Identify which cell holds the provided text, then report its [x, y] central coordinate. 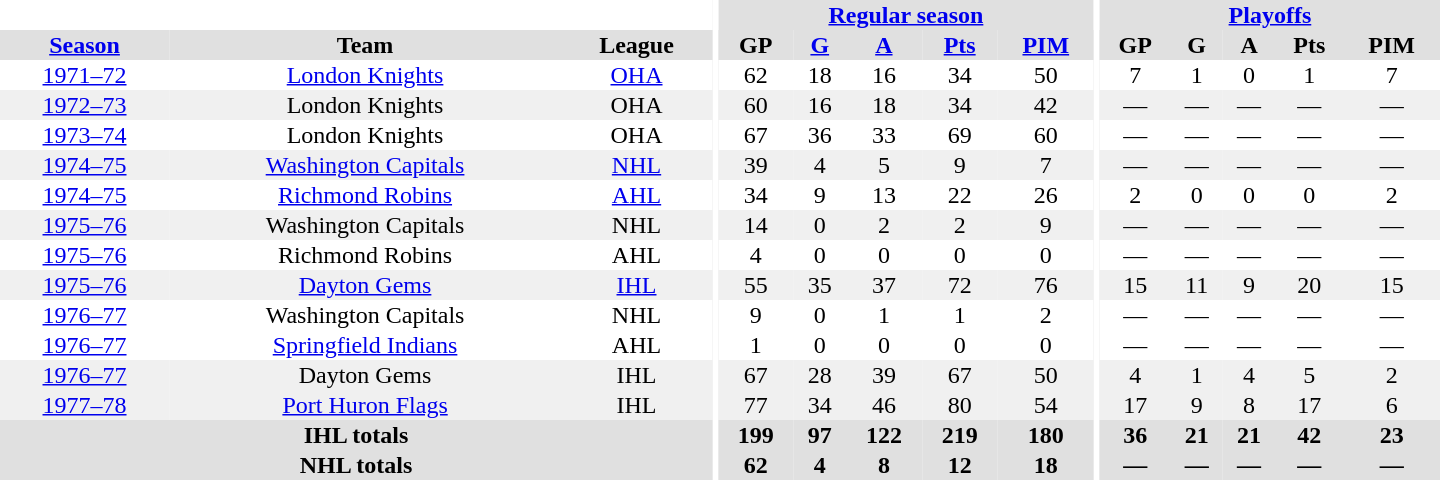
League [636, 45]
33 [884, 135]
11 [1196, 285]
122 [884, 435]
28 [820, 375]
1971–72 [84, 75]
Port Huron Flags [365, 405]
35 [820, 285]
80 [960, 405]
55 [756, 285]
46 [884, 405]
14 [756, 225]
72 [960, 285]
20 [1309, 285]
1973–74 [84, 135]
97 [820, 435]
Season [84, 45]
54 [1046, 405]
1972–73 [84, 105]
69 [960, 135]
199 [756, 435]
IHL totals [356, 435]
37 [884, 285]
23 [1392, 435]
77 [756, 405]
22 [960, 195]
26 [1046, 195]
180 [1046, 435]
Team [365, 45]
1977–78 [84, 405]
76 [1046, 285]
6 [1392, 405]
Playoffs [1270, 15]
13 [884, 195]
Regular season [906, 15]
NHL totals [356, 465]
12 [960, 465]
Springfield Indians [365, 345]
219 [960, 435]
